Provide the (x, y) coordinate of the cell's center where the given text is located.  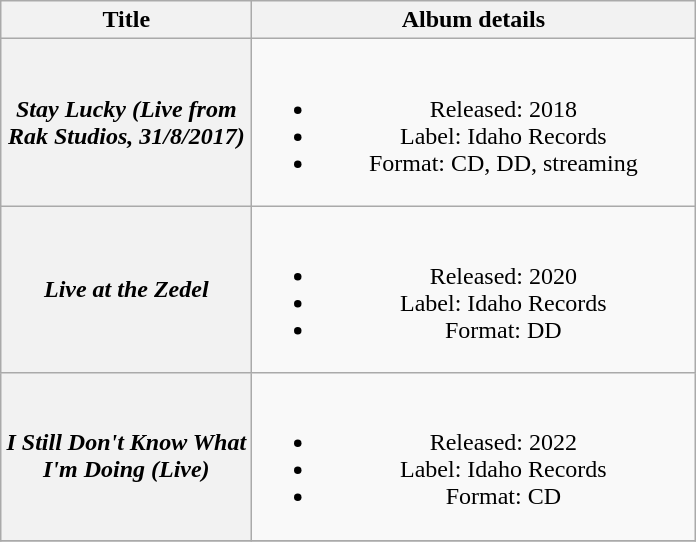
I Still Don't Know What I'm Doing (Live) (126, 456)
Stay Lucky (Live from Rak Studios, 31/8/2017) (126, 122)
Live at the Zedel (126, 290)
Album details (474, 20)
Released: 2018Label: Idaho RecordsFormat: CD, DD, streaming (474, 122)
Title (126, 20)
Released: 2022Label: Idaho RecordsFormat: CD (474, 456)
Released: 2020Label: Idaho RecordsFormat: DD (474, 290)
